Return (x, y) of the center of cell containing provided text 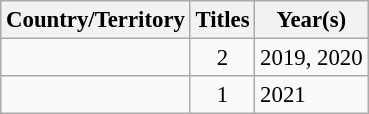
Titles (222, 20)
2019, 2020 (312, 58)
Country/Territory (96, 20)
2 (222, 58)
1 (222, 95)
Year(s) (312, 20)
2021 (312, 95)
